For the text-containing cell, return its midpoint in [x, y] coordinate format. 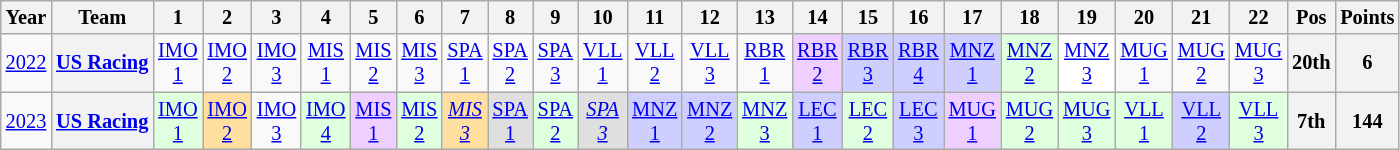
Pos [1311, 17]
19 [1086, 17]
14 [817, 17]
LEC1 [817, 121]
10 [602, 17]
5 [373, 17]
8 [510, 17]
Points [1367, 17]
21 [1202, 17]
15 [868, 17]
RBR1 [764, 63]
2022 [26, 63]
17 [972, 17]
7th [1311, 121]
9 [556, 17]
4 [326, 17]
RBR4 [918, 63]
2 [226, 17]
3 [276, 17]
Team [102, 17]
20th [1311, 63]
11 [654, 17]
22 [1258, 17]
LEC2 [868, 121]
Year [26, 17]
12 [710, 17]
20 [1144, 17]
1 [178, 17]
18 [1030, 17]
RBR2 [817, 63]
13 [764, 17]
7 [464, 17]
IMO4 [326, 121]
RBR3 [868, 63]
LEC3 [918, 121]
2023 [26, 121]
16 [918, 17]
144 [1367, 121]
